Output the [x, y] coordinate of the center of the cell containing the given text.  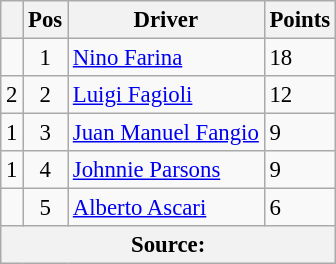
6 [300, 208]
Alberto Ascari [166, 208]
4 [46, 170]
Points [300, 20]
12 [300, 95]
Driver [166, 20]
Nino Farina [166, 58]
5 [46, 208]
3 [46, 133]
Juan Manuel Fangio [166, 133]
Luigi Fagioli [166, 95]
Source: [168, 245]
Johnnie Parsons [166, 170]
Pos [46, 20]
18 [300, 58]
